Determine the [X, Y] coordinate at the center of the cell enclosing the given text.  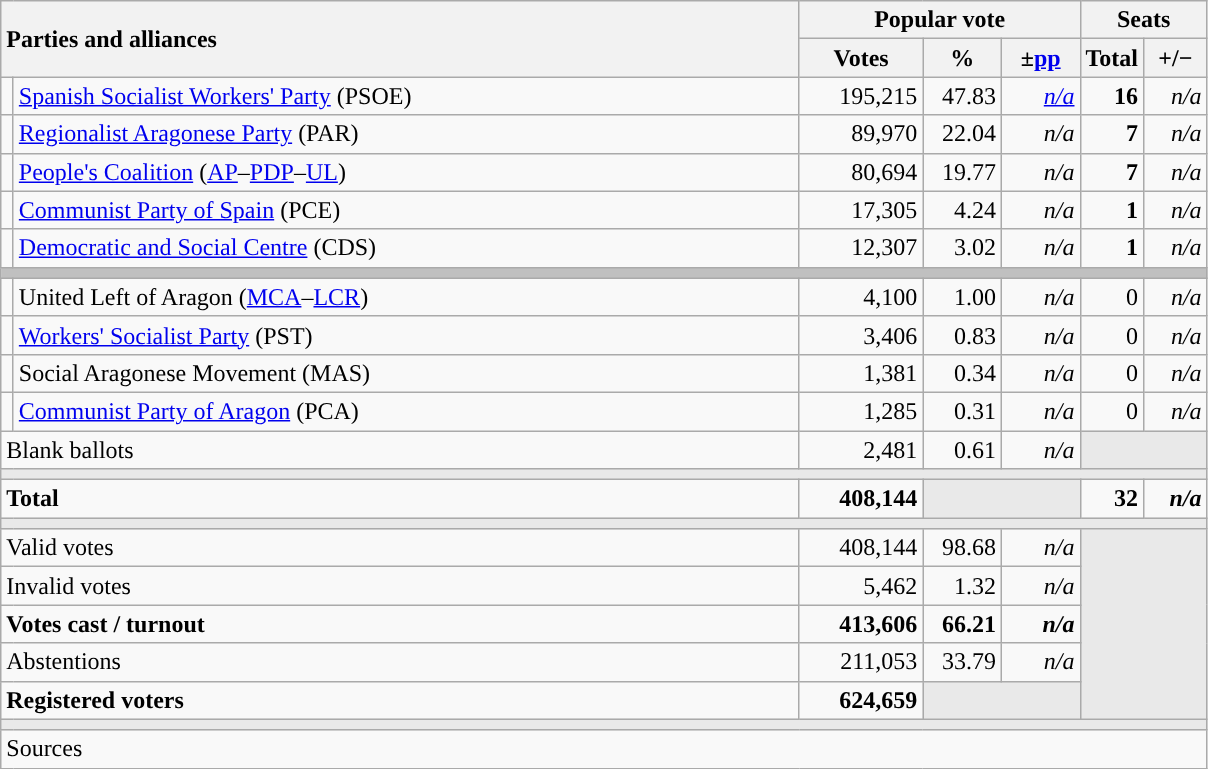
624,659 [861, 700]
1.00 [962, 297]
22.04 [962, 134]
3.02 [962, 248]
Valid votes [400, 548]
Blank ballots [400, 449]
5,462 [861, 586]
33.79 [962, 662]
Popular vote [940, 20]
98.68 [962, 548]
Sources [604, 749]
Communist Party of Spain (PCE) [406, 210]
0.31 [962, 411]
17,305 [861, 210]
47.83 [962, 96]
Democratic and Social Centre (CDS) [406, 248]
±pp [1040, 58]
Spanish Socialist Workers' Party (PSOE) [406, 96]
89,970 [861, 134]
Invalid votes [400, 586]
Social Aragonese Movement (MAS) [406, 373]
16 [1112, 96]
1,381 [861, 373]
1.32 [962, 586]
Votes cast / turnout [400, 624]
3,406 [861, 335]
Abstentions [400, 662]
Seats [1144, 20]
413,606 [861, 624]
Registered voters [400, 700]
211,053 [861, 662]
United Left of Aragon (MCA–LCR) [406, 297]
66.21 [962, 624]
4.24 [962, 210]
People's Coalition (AP–PDP–UL) [406, 172]
32 [1112, 499]
4,100 [861, 297]
+/− [1176, 58]
12,307 [861, 248]
2,481 [861, 449]
0.61 [962, 449]
0.34 [962, 373]
Parties and alliances [400, 39]
0.83 [962, 335]
1,285 [861, 411]
195,215 [861, 96]
Communist Party of Aragon (PCA) [406, 411]
19.77 [962, 172]
Votes [861, 58]
Regionalist Aragonese Party (PAR) [406, 134]
% [962, 58]
80,694 [861, 172]
Workers' Socialist Party (PST) [406, 335]
